Scan for the cell matching the given text and deliver its [X, Y] coordinate at center. 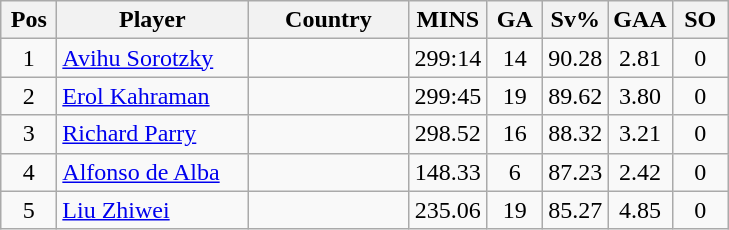
GAA [640, 20]
2.81 [640, 58]
1 [29, 58]
Country [328, 20]
299:14 [448, 58]
235.06 [448, 210]
Alfonso de Alba [152, 172]
Pos [29, 20]
16 [515, 134]
2 [29, 96]
299:45 [448, 96]
Sv% [576, 20]
3.21 [640, 134]
90.28 [576, 58]
3.80 [640, 96]
148.33 [448, 172]
Player [152, 20]
14 [515, 58]
Liu Zhiwei [152, 210]
298.52 [448, 134]
6 [515, 172]
2.42 [640, 172]
89.62 [576, 96]
Avihu Sorotzky [152, 58]
GA [515, 20]
Erol Kahraman [152, 96]
Richard Parry [152, 134]
4 [29, 172]
85.27 [576, 210]
5 [29, 210]
87.23 [576, 172]
MINS [448, 20]
SO [700, 20]
88.32 [576, 134]
4.85 [640, 210]
3 [29, 134]
